Return the [x, y] coordinate for the center point of the cell that contains the specified text.  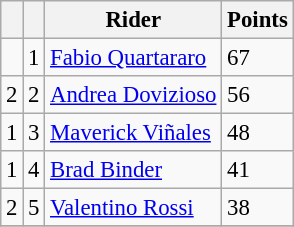
Brad Binder [134, 170]
67 [258, 58]
5 [34, 208]
38 [258, 208]
3 [34, 133]
4 [34, 170]
Andrea Dovizioso [134, 95]
Rider [134, 20]
Fabio Quartararo [134, 58]
Points [258, 20]
41 [258, 170]
Maverick Viñales [134, 133]
Valentino Rossi [134, 208]
56 [258, 95]
48 [258, 133]
